Capture the cell that displays the provided text and extract its (x, y) central coordinate. 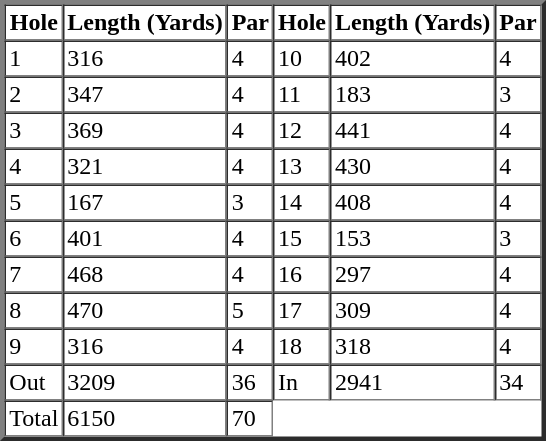
Total (34, 418)
11 (302, 94)
318 (412, 346)
347 (145, 94)
401 (145, 238)
153 (412, 238)
16 (302, 274)
13 (302, 166)
9 (34, 346)
17 (302, 310)
6150 (145, 418)
14 (302, 202)
402 (412, 58)
183 (412, 94)
2 (34, 94)
10 (302, 58)
36 (250, 382)
468 (145, 274)
470 (145, 310)
321 (145, 166)
6 (34, 238)
12 (302, 130)
7 (34, 274)
441 (412, 130)
3209 (145, 382)
In (302, 382)
408 (412, 202)
309 (412, 310)
34 (518, 382)
8 (34, 310)
430 (412, 166)
18 (302, 346)
15 (302, 238)
369 (145, 130)
1 (34, 58)
2941 (412, 382)
297 (412, 274)
167 (145, 202)
70 (250, 418)
Out (34, 382)
